Return (X, Y) of the center of cell containing provided text 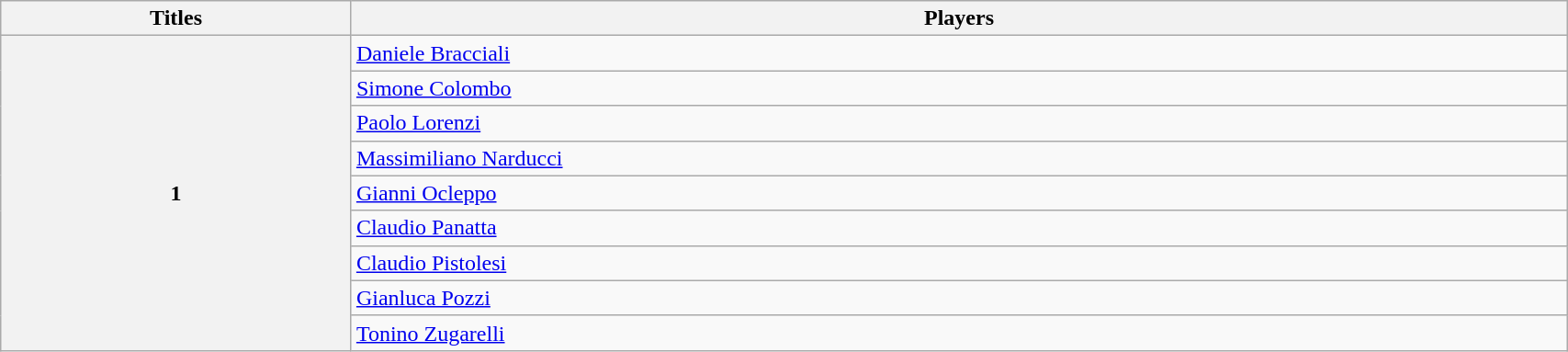
Claudio Panatta (959, 228)
Massimiliano Narducci (959, 158)
Gianni Ocleppo (959, 193)
Titles (176, 18)
Players (959, 18)
Paolo Lorenzi (959, 123)
Daniele Bracciali (959, 53)
Claudio Pistolesi (959, 263)
Gianluca Pozzi (959, 298)
1 (176, 193)
Simone Colombo (959, 88)
Tonino Zugarelli (959, 333)
